Capture the cell that displays the provided text and extract its (x, y) central coordinate. 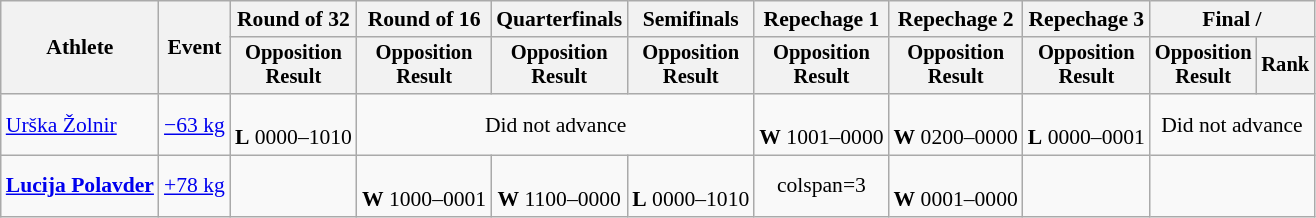
W 0200–0000 (956, 124)
W 0001–0000 (956, 186)
W 1000–0001 (424, 186)
Repechage 3 (1086, 19)
Urška Žolnir (80, 124)
L 0000–0001 (1086, 124)
Event (194, 48)
Round of 32 (294, 19)
Semifinals (690, 19)
colspan=3 (821, 186)
Repechage 1 (821, 19)
−63 kg (194, 124)
+78 kg (194, 186)
Rank (1285, 66)
Athlete (80, 48)
Round of 16 (424, 19)
Final / (1232, 19)
Quarterfinals (559, 19)
Repechage 2 (956, 19)
Lucija Polavder (80, 186)
W 1100–0000 (559, 186)
W 1001–0000 (821, 124)
